Determine the [X, Y] coordinate at the center of the cell enclosing the given text.  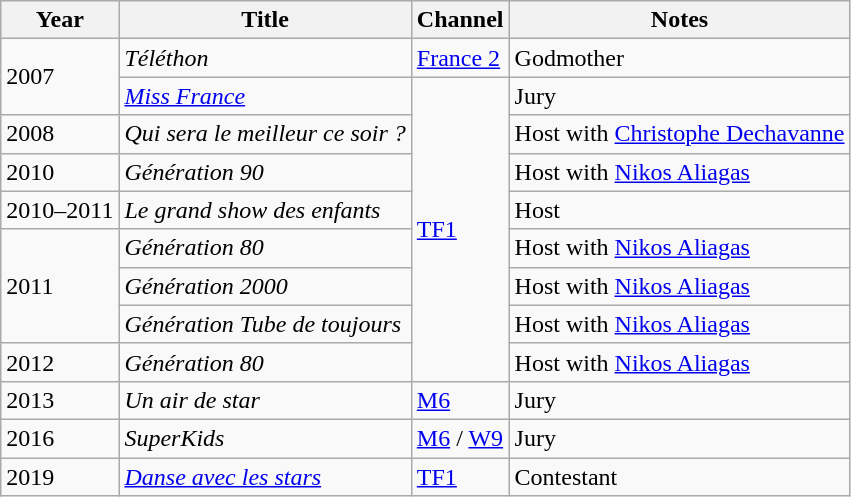
France 2 [460, 58]
Godmother [680, 58]
Génération 90 [265, 172]
SuperKids [265, 438]
Génération Tube de toujours [265, 324]
Qui sera le meilleur ce soir ? [265, 134]
2011 [60, 286]
2019 [60, 477]
Notes [680, 20]
Year [60, 20]
M6 / W9 [460, 438]
2008 [60, 134]
Host with Christophe Dechavanne [680, 134]
2013 [60, 400]
Title [265, 20]
Génération 2000 [265, 286]
Host [680, 210]
Le grand show des enfants [265, 210]
2010–2011 [60, 210]
2007 [60, 77]
M6 [460, 400]
Un air de star [265, 400]
Channel [460, 20]
Miss France [265, 96]
2012 [60, 362]
Téléthon [265, 58]
Danse avec les stars [265, 477]
2010 [60, 172]
2016 [60, 438]
Contestant [680, 477]
